Extract the [X, Y] coordinate from the center of the cell holding the provided text.  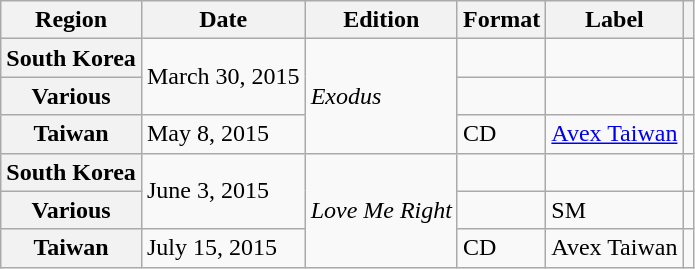
May 8, 2015 [223, 134]
Label [614, 20]
March 30, 2015 [223, 77]
July 15, 2015 [223, 248]
SM [614, 210]
Love Me Right [381, 210]
Date [223, 20]
Exodus [381, 96]
Region [72, 20]
June 3, 2015 [223, 191]
Edition [381, 20]
Format [501, 20]
